Extract the [X, Y] coordinate from the center of the cell holding the provided text.  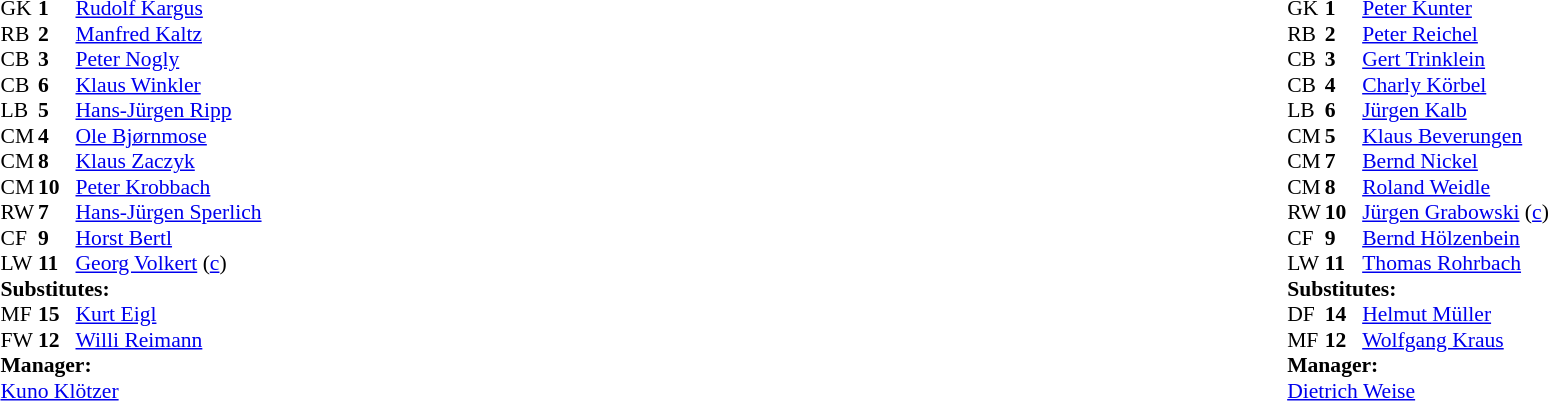
15 [57, 315]
FW [19, 340]
14 [1344, 315]
Hans-Jürgen Ripp [169, 111]
Manfred Kaltz [169, 34]
Hans-Jürgen Sperlich [169, 213]
Ole Bjørnmose [169, 136]
Horst Bertl [169, 238]
DF [1306, 315]
Manager: [130, 365]
Georg Volkert (c) [169, 263]
Klaus Zaczyk [169, 161]
Willi Reimann [169, 340]
Peter Nogly [169, 59]
Kurt Eigl [169, 315]
Peter Krobbach [169, 187]
Klaus Winkler [169, 85]
Substitutes: [130, 289]
